For the text-containing cell, return its midpoint in [x, y] coordinate format. 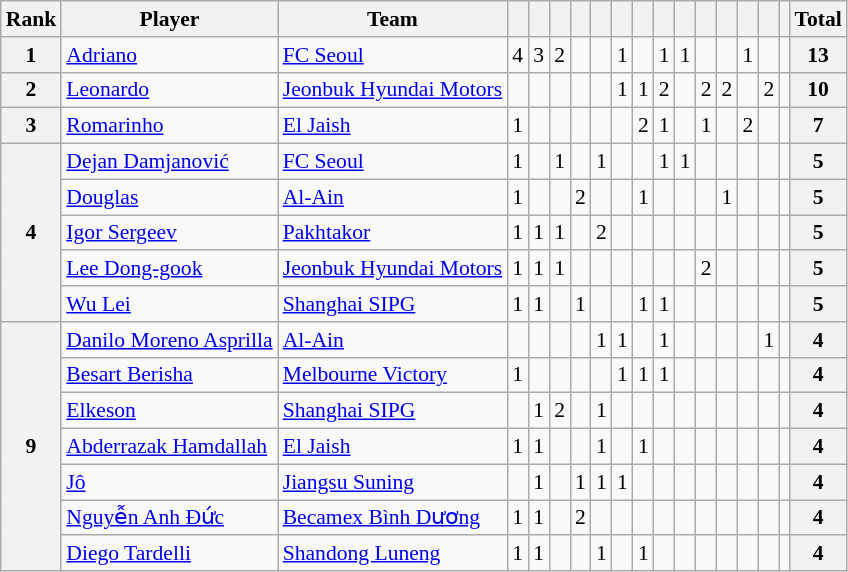
Lee Dong-gook [169, 269]
9 [32, 446]
Adriano [169, 55]
Nguyễn Anh Đức [169, 518]
7 [818, 126]
Pakhtakor [393, 233]
Becamex Bình Dương [393, 518]
13 [818, 55]
Shandong Luneng [393, 554]
Danilo Moreno Asprilla [169, 340]
Romarinho [169, 126]
Rank [32, 19]
Total [818, 19]
Melbourne Victory [393, 375]
Team [393, 19]
Besart Berisha [169, 375]
Abderrazak Hamdallah [169, 447]
Dejan Damjanović [169, 162]
Elkeson [169, 411]
Jiangsu Suning [393, 482]
Jô [169, 482]
Douglas [169, 197]
10 [818, 90]
Igor Sergeev [169, 233]
Player [169, 19]
Leonardo [169, 90]
Wu Lei [169, 304]
Diego Tardelli [169, 554]
